Output the (x, y) coordinate of the center of the cell containing the given text.  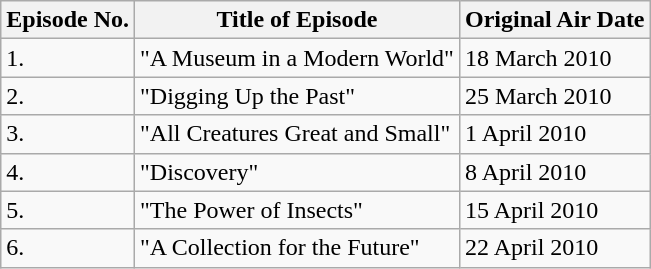
22 April 2010 (554, 248)
15 April 2010 (554, 210)
3. (68, 134)
"Digging Up the Past" (298, 96)
18 March 2010 (554, 58)
"A Collection for the Future" (298, 248)
1 April 2010 (554, 134)
4. (68, 172)
6. (68, 248)
5. (68, 210)
"The Power of Insects" (298, 210)
"Discovery" (298, 172)
Original Air Date (554, 20)
"A Museum in a Modern World" (298, 58)
1. (68, 58)
2. (68, 96)
8 April 2010 (554, 172)
Title of Episode (298, 20)
"All Creatures Great and Small" (298, 134)
Episode No. (68, 20)
25 March 2010 (554, 96)
